Capture the cell that displays the provided text and extract its [X, Y] central coordinate. 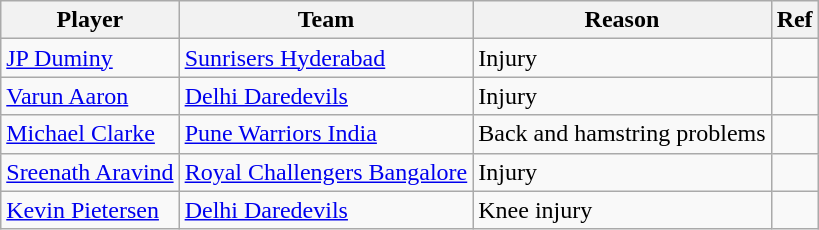
Pune Warriors India [326, 134]
Ref [794, 20]
Kevin Pietersen [90, 210]
Varun Aaron [90, 96]
Royal Challengers Bangalore [326, 172]
Michael Clarke [90, 134]
Reason [622, 20]
JP Duminy [90, 58]
Back and hamstring problems [622, 134]
Sunrisers Hyderabad [326, 58]
Player [90, 20]
Team [326, 20]
Knee injury [622, 210]
Sreenath Aravind [90, 172]
